Detect which cell encompasses the target text, then output its (x, y) center coordinate. 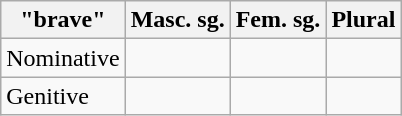
Masc. sg. (178, 20)
Genitive (63, 96)
Nominative (63, 58)
Fem. sg. (278, 20)
"brave" (63, 20)
Plural (364, 20)
